For the text-containing cell, return its midpoint in (X, Y) coordinate format. 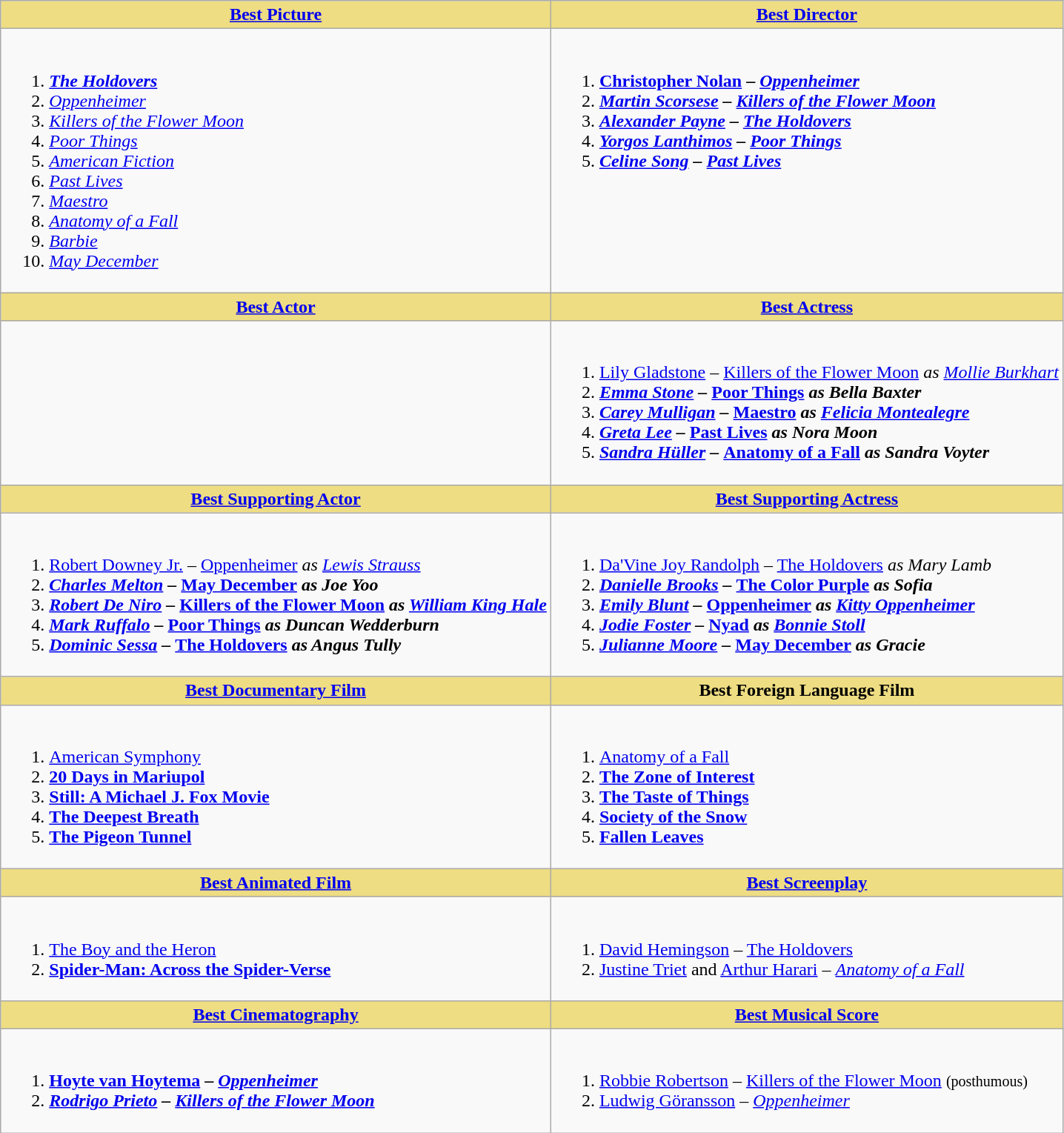
Best Foreign Language Film (806, 691)
David Hemingson – The HoldoversJustine Triet and Arthur Harari – Anatomy of a Fall (806, 948)
Best Musical Score (806, 1014)
Best Screenplay (806, 883)
Best Cinematography (276, 1014)
Anatomy of a FallThe Zone of InterestThe Taste of ThingsSociety of the SnowFallen Leaves (806, 787)
Best Animated Film (276, 883)
Robbie Robertson – Killers of the Flower Moon (posthumous)Ludwig Göransson – Oppenheimer (806, 1080)
Best Director (806, 15)
The HoldoversOppenheimerKillers of the Flower MoonPoor ThingsAmerican FictionPast LivesMaestroAnatomy of a FallBarbieMay December (276, 161)
Best Picture (276, 15)
Best Supporting Actor (276, 499)
American Symphony20 Days in MariupolStill: A Michael J. Fox MovieThe Deepest BreathThe Pigeon Tunnel (276, 787)
Best Documentary Film (276, 691)
The Boy and the HeronSpider-Man: Across the Spider-Verse (276, 948)
Hoyte van Hoytema – OppenheimerRodrigo Prieto – Killers of the Flower Moon (276, 1080)
Best Actress (806, 307)
Best Supporting Actress (806, 499)
Best Actor (276, 307)
